For the text-containing cell, return its midpoint in (x, y) coordinate format. 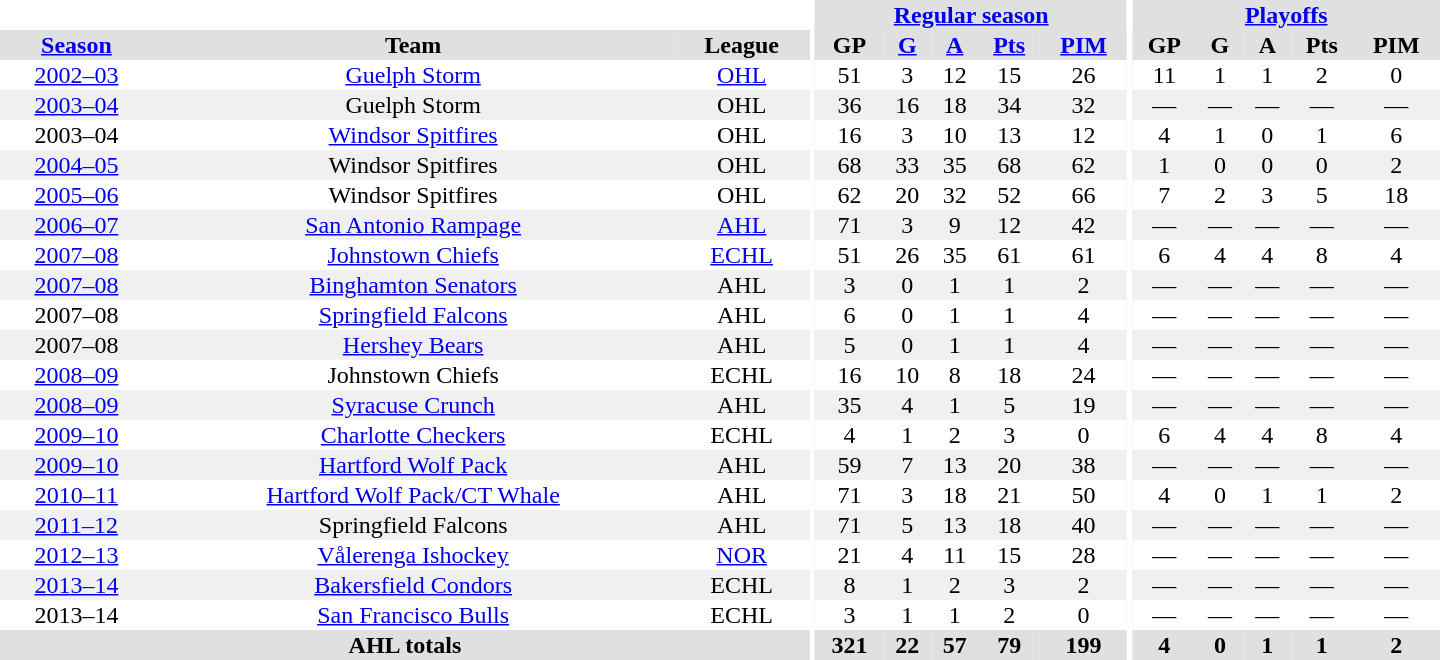
33 (908, 165)
2004–05 (76, 165)
40 (1084, 525)
2006–07 (76, 225)
52 (1008, 195)
57 (954, 645)
19 (1084, 405)
2002–03 (76, 75)
Playoffs (1286, 15)
66 (1084, 195)
38 (1084, 465)
San Francisco Bulls (414, 615)
Hershey Bears (414, 345)
199 (1084, 645)
24 (1084, 375)
AHL totals (405, 645)
2012–13 (76, 555)
Regular season (971, 15)
Binghamton Senators (414, 285)
2011–12 (76, 525)
Season (76, 45)
9 (954, 225)
34 (1008, 105)
22 (908, 645)
28 (1084, 555)
Hartford Wolf Pack (414, 465)
Team (414, 45)
42 (1084, 225)
Bakersfield Condors (414, 585)
Hartford Wolf Pack/CT Whale (414, 495)
59 (850, 465)
Vålerenga Ishockey (414, 555)
NOR (741, 555)
Charlotte Checkers (414, 435)
League (741, 45)
2010–11 (76, 495)
36 (850, 105)
321 (850, 645)
2005–06 (76, 195)
79 (1008, 645)
San Antonio Rampage (414, 225)
50 (1084, 495)
Syracuse Crunch (414, 405)
